Search for the cell housing the specified text and yield its [X, Y] center coordinate. 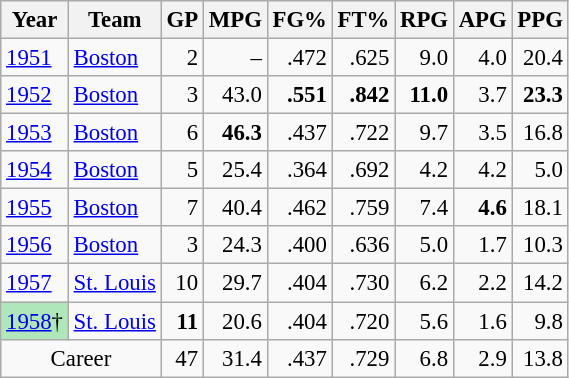
.720 [364, 321]
.400 [300, 245]
25.4 [235, 170]
2.2 [482, 283]
.472 [300, 58]
47 [182, 358]
.722 [364, 133]
11 [182, 321]
14.2 [540, 283]
31.4 [235, 358]
1951 [35, 58]
46.3 [235, 133]
3.7 [482, 95]
1955 [35, 208]
.551 [300, 95]
5.6 [424, 321]
11.0 [424, 95]
43.0 [235, 95]
PPG [540, 20]
9.7 [424, 133]
9.0 [424, 58]
10 [182, 283]
29.7 [235, 283]
Year [35, 20]
20.4 [540, 58]
MPG [235, 20]
6.2 [424, 283]
1957 [35, 283]
.692 [364, 170]
3.5 [482, 133]
9.8 [540, 321]
10.3 [540, 245]
1.6 [482, 321]
.729 [364, 358]
24.3 [235, 245]
.730 [364, 283]
RPG [424, 20]
1956 [35, 245]
7 [182, 208]
2.9 [482, 358]
1958† [35, 321]
Career [81, 358]
.364 [300, 170]
FT% [364, 20]
.759 [364, 208]
6 [182, 133]
1954 [35, 170]
4.0 [482, 58]
6.8 [424, 358]
.636 [364, 245]
1.7 [482, 245]
Team [114, 20]
.842 [364, 95]
APG [482, 20]
13.8 [540, 358]
.625 [364, 58]
1952 [35, 95]
40.4 [235, 208]
23.3 [540, 95]
FG% [300, 20]
20.6 [235, 321]
7.4 [424, 208]
4.6 [482, 208]
GP [182, 20]
.462 [300, 208]
16.8 [540, 133]
1953 [35, 133]
2 [182, 58]
– [235, 58]
5 [182, 170]
18.1 [540, 208]
